Identify which cell holds the provided text, then report its [X, Y] central coordinate. 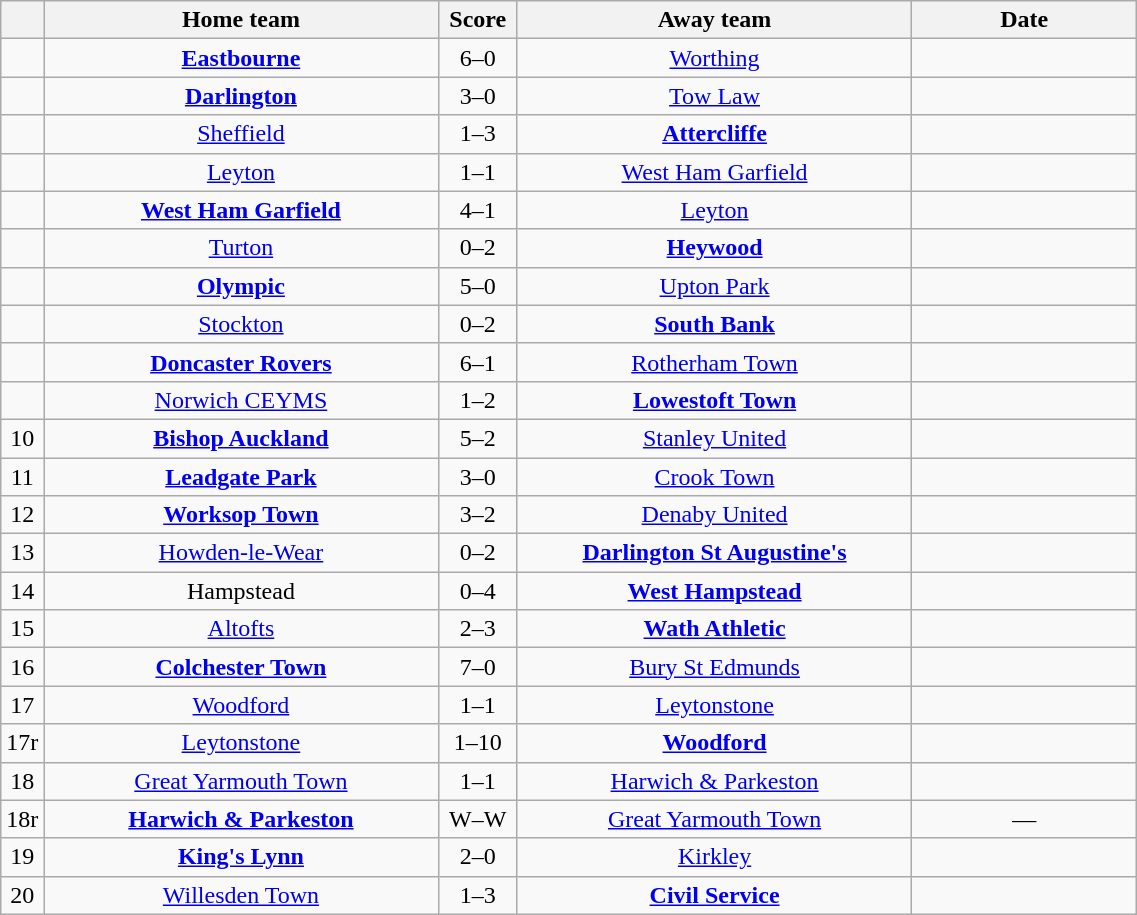
Altofts [241, 629]
Bury St Edmunds [714, 667]
17 [22, 705]
Norwich CEYMS [241, 400]
Bishop Auckland [241, 438]
Crook Town [714, 477]
0–4 [478, 591]
20 [22, 895]
Stanley United [714, 438]
Rotherham Town [714, 362]
5–2 [478, 438]
18 [22, 781]
17r [22, 743]
Stockton [241, 324]
Sheffield [241, 134]
Heywood [714, 248]
Darlington St Augustine's [714, 553]
Wath Athletic [714, 629]
Olympic [241, 286]
Away team [714, 20]
Lowestoft Town [714, 400]
Turton [241, 248]
Eastbourne [241, 58]
Leadgate Park [241, 477]
Denaby United [714, 515]
Home team [241, 20]
Doncaster Rovers [241, 362]
2–0 [478, 857]
6–0 [478, 58]
19 [22, 857]
4–1 [478, 210]
1–10 [478, 743]
3–2 [478, 515]
12 [22, 515]
11 [22, 477]
Attercliffe [714, 134]
Kirkley [714, 857]
Date [1024, 20]
14 [22, 591]
Civil Service [714, 895]
2–3 [478, 629]
7–0 [478, 667]
13 [22, 553]
Colchester Town [241, 667]
16 [22, 667]
Darlington [241, 96]
Willesden Town [241, 895]
6–1 [478, 362]
Score [478, 20]
Upton Park [714, 286]
Hampstead [241, 591]
Howden-le-Wear [241, 553]
15 [22, 629]
5–0 [478, 286]
Worksop Town [241, 515]
South Bank [714, 324]
King's Lynn [241, 857]
— [1024, 819]
Tow Law [714, 96]
Worthing [714, 58]
10 [22, 438]
West Hampstead [714, 591]
1–2 [478, 400]
W–W [478, 819]
18r [22, 819]
